For the text-containing cell, return its midpoint in [X, Y] coordinate format. 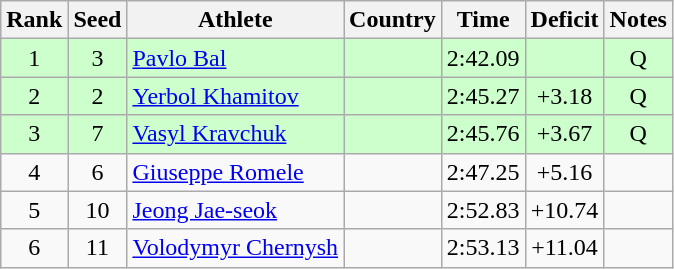
Giuseppe Romele [236, 172]
+10.74 [564, 210]
Vasyl Kravchuk [236, 134]
4 [34, 172]
2:45.27 [483, 96]
2:52.83 [483, 210]
10 [98, 210]
Country [393, 20]
+11.04 [564, 248]
Jeong Jae-seok [236, 210]
Rank [34, 20]
+5.16 [564, 172]
+3.67 [564, 134]
5 [34, 210]
7 [98, 134]
Seed [98, 20]
Deficit [564, 20]
Notes [638, 20]
1 [34, 58]
+3.18 [564, 96]
Time [483, 20]
2:42.09 [483, 58]
Athlete [236, 20]
2:47.25 [483, 172]
2:53.13 [483, 248]
2:45.76 [483, 134]
Yerbol Khamitov [236, 96]
11 [98, 248]
Volodymyr Chernysh [236, 248]
Pavlo Bal [236, 58]
